Return [x, y] of the center of cell containing provided text 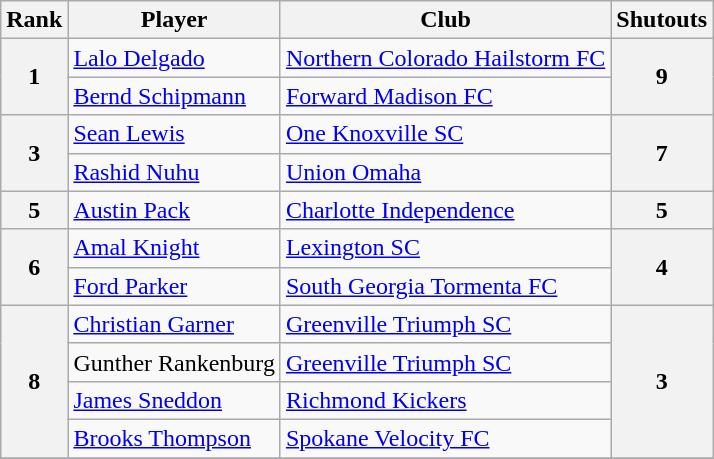
7 [662, 153]
Rank [34, 20]
Bernd Schipmann [174, 96]
4 [662, 267]
South Georgia Tormenta FC [445, 286]
Richmond Kickers [445, 400]
Ford Parker [174, 286]
8 [34, 381]
Player [174, 20]
Union Omaha [445, 172]
Club [445, 20]
Charlotte Independence [445, 210]
Christian Garner [174, 324]
Sean Lewis [174, 134]
Lalo Delgado [174, 58]
Lexington SC [445, 248]
Forward Madison FC [445, 96]
Gunther Rankenburg [174, 362]
One Knoxville SC [445, 134]
James Sneddon [174, 400]
Brooks Thompson [174, 438]
Northern Colorado Hailstorm FC [445, 58]
Spokane Velocity FC [445, 438]
1 [34, 77]
9 [662, 77]
Shutouts [662, 20]
Rashid Nuhu [174, 172]
Amal Knight [174, 248]
6 [34, 267]
Austin Pack [174, 210]
